Locate the cell with the specified text and output its [X, Y] center coordinate. 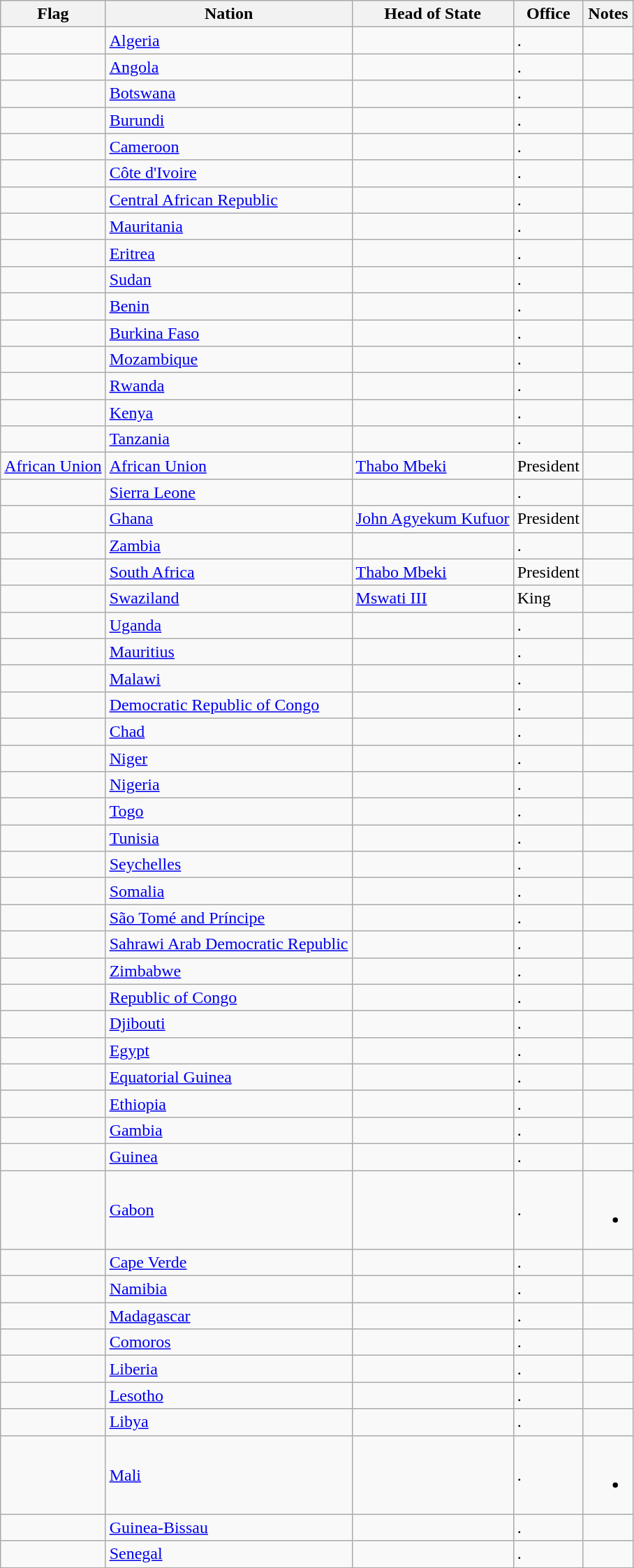
Botswana [229, 94]
Zambia [229, 545]
Nigeria [229, 785]
Swaziland [229, 599]
Flag [53, 14]
Madagascar [229, 1316]
Angola [229, 67]
Notes [607, 14]
Ethiopia [229, 1104]
Kenya [229, 413]
Office [548, 14]
Cameroon [229, 147]
Guinea-Bissau [229, 1527]
Mozambique [229, 360]
Seychelles [229, 865]
Mauritius [229, 652]
Côte d'Ivoire [229, 173]
Lesotho [229, 1395]
Central African Republic [229, 200]
Sahrawi Arab Democratic Republic [229, 944]
Gambia [229, 1130]
Niger [229, 758]
Rwanda [229, 386]
Gabon [229, 1210]
Somalia [229, 891]
Burundi [229, 120]
Nation [229, 14]
Democratic Republic of Congo [229, 705]
Algeria [229, 41]
John Agyekum Kufuor [433, 519]
Comoros [229, 1342]
Cape Verde [229, 1263]
Sierra Leone [229, 492]
Burkina Faso [229, 333]
Republic of Congo [229, 997]
Eritrea [229, 253]
South Africa [229, 572]
Uganda [229, 625]
King [548, 599]
Equatorial Guinea [229, 1077]
Egypt [229, 1050]
Mali [229, 1475]
Sudan [229, 279]
Tanzania [229, 439]
Malawi [229, 678]
Mswati III [433, 599]
Libya [229, 1422]
Djibouti [229, 1024]
Benin [229, 306]
Togo [229, 812]
Senegal [229, 1554]
Mauritania [229, 226]
Liberia [229, 1369]
São Tomé and Príncipe [229, 918]
Namibia [229, 1289]
Ghana [229, 519]
Guinea [229, 1157]
Head of State [433, 14]
Chad [229, 731]
Zimbabwe [229, 971]
Tunisia [229, 838]
